Search for the cell housing the specified text and yield its (X, Y) center coordinate. 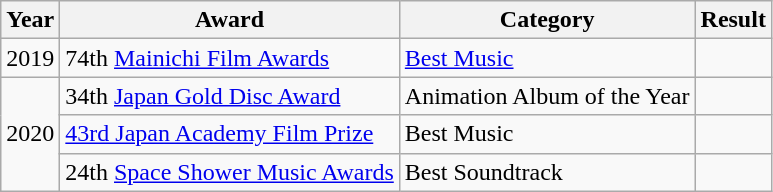
Award (230, 20)
Result (733, 20)
34th Japan Gold Disc Award (230, 96)
Category (547, 20)
Best Soundtrack (547, 172)
Year (30, 20)
43rd Japan Academy Film Prize (230, 134)
74th Mainichi Film Awards (230, 58)
24th Space Shower Music Awards (230, 172)
2019 (30, 58)
2020 (30, 134)
Animation Album of the Year (547, 96)
